From the cell containing the given text, extract its center point as (x, y) coordinate. 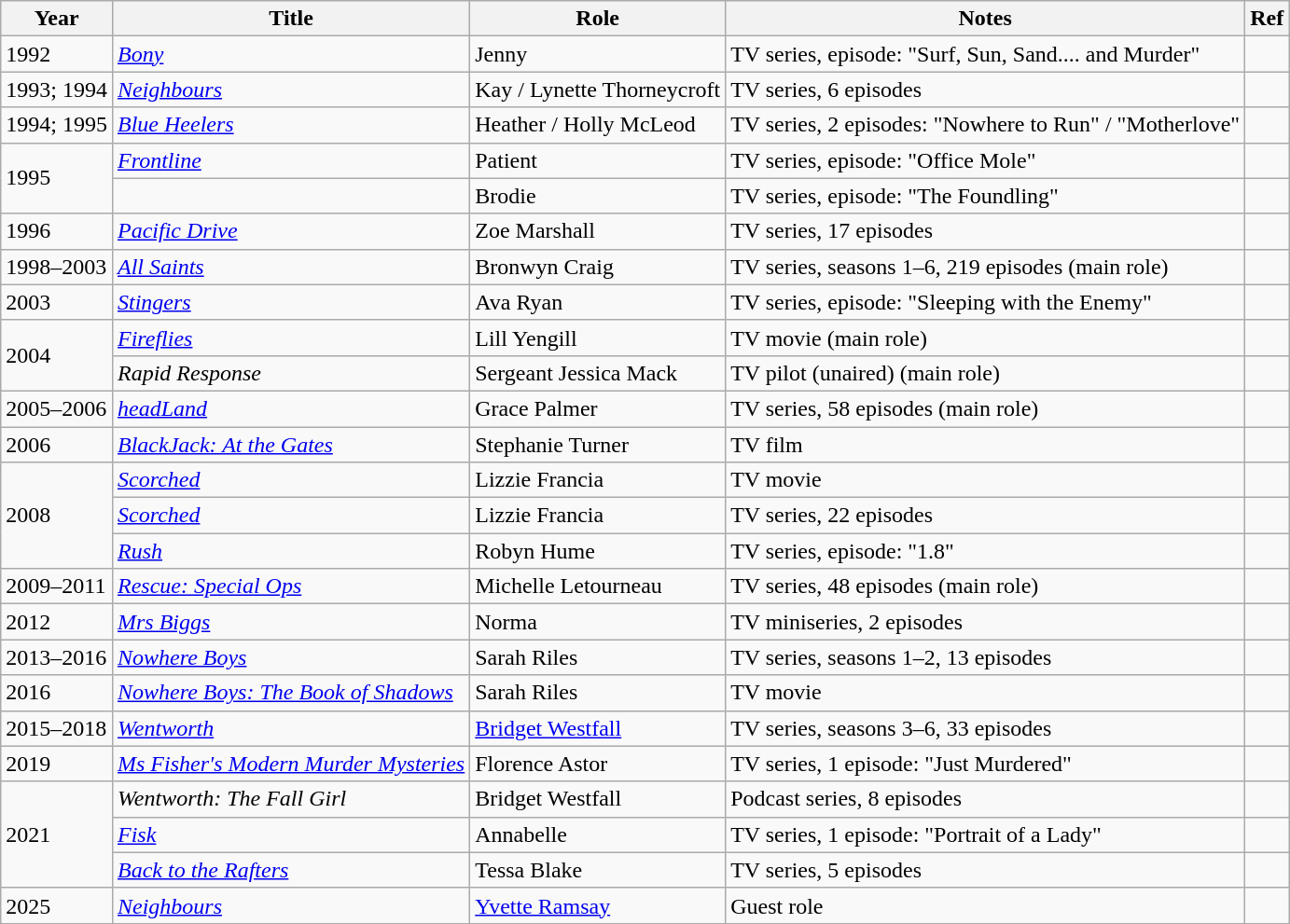
Rush (291, 551)
Florence Astor (598, 764)
1993; 1994 (57, 90)
Ava Ryan (598, 302)
Zoe Marshall (598, 231)
Fisk (291, 834)
1994; 1995 (57, 125)
Kay / Lynette Thorneycroft (598, 90)
Wentworth (291, 728)
2003 (57, 302)
TV series, episode: "Office Mole" (985, 160)
1992 (57, 54)
Rapid Response (291, 373)
2016 (57, 693)
TV series, 1 episode: "Just Murdered" (985, 764)
TV series, 6 episodes (985, 90)
Year (57, 19)
2005–2006 (57, 408)
TV series, seasons 1–6, 219 episodes (main role) (985, 267)
TV series, 1 episode: "Portrait of a Lady" (985, 834)
Back to the Rafters (291, 870)
Notes (985, 19)
Lill Yengill (598, 338)
BlackJack: At the Gates (291, 445)
TV series, 5 episodes (985, 870)
TV series, seasons 1–2, 13 episodes (985, 657)
TV series, 17 episodes (985, 231)
TV series, episode: "1.8" (985, 551)
1996 (57, 231)
Podcast series, 8 episodes (985, 799)
TV series, 58 episodes (main role) (985, 408)
Bronwyn Craig (598, 267)
2009–2011 (57, 586)
Michelle Letourneau (598, 586)
Wentworth: The Fall Girl (291, 799)
Title (291, 19)
TV series, 48 episodes (main role) (985, 586)
TV pilot (unaired) (main role) (985, 373)
Guest role (985, 905)
TV series, episode: "Sleeping with the Enemy" (985, 302)
Sergeant Jessica Mack (598, 373)
2008 (57, 516)
Patient (598, 160)
Stingers (291, 302)
TV movie (main role) (985, 338)
TV series, episode: "Surf, Sun, Sand.... and Murder" (985, 54)
Role (598, 19)
All Saints (291, 267)
TV series, 22 episodes (985, 516)
2025 (57, 905)
2012 (57, 622)
Grace Palmer (598, 408)
2004 (57, 355)
Nowhere Boys: The Book of Shadows (291, 693)
1998–2003 (57, 267)
2013–2016 (57, 657)
Ms Fisher's Modern Murder Mysteries (291, 764)
Tessa Blake (598, 870)
Frontline (291, 160)
TV series, episode: "The Foundling" (985, 196)
Yvette Ramsay (598, 905)
Bony (291, 54)
2021 (57, 834)
TV series, seasons 3–6, 33 episodes (985, 728)
Rescue: Special Ops (291, 586)
Heather / Holly McLeod (598, 125)
Stephanie Turner (598, 445)
1995 (57, 178)
TV series, 2 episodes: "Nowhere to Run" / "Motherlove" (985, 125)
Pacific Drive (291, 231)
2015–2018 (57, 728)
Annabelle (598, 834)
TV miniseries, 2 episodes (985, 622)
Brodie (598, 196)
headLand (291, 408)
Blue Heelers (291, 125)
2019 (57, 764)
Mrs Biggs (291, 622)
Robyn Hume (598, 551)
Fireflies (291, 338)
Norma (598, 622)
2006 (57, 445)
Ref (1267, 19)
Nowhere Boys (291, 657)
TV film (985, 445)
Jenny (598, 54)
